Find where the given text appears and provide that cell's center as [X, Y] coordinate. 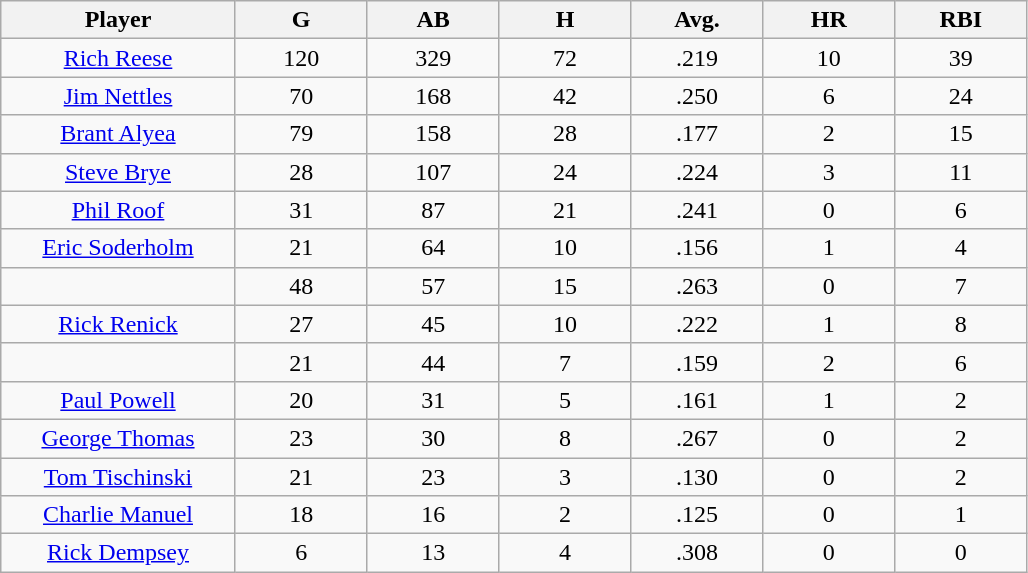
45 [433, 324]
39 [961, 58]
.222 [697, 324]
.241 [697, 210]
120 [301, 58]
.156 [697, 248]
5 [565, 400]
Eric Soderholm [118, 248]
.130 [697, 477]
48 [301, 286]
64 [433, 248]
.161 [697, 400]
Brant Alyea [118, 134]
.250 [697, 96]
Tom Tischinski [118, 477]
Rick Renick [118, 324]
.267 [697, 438]
HR [829, 20]
.177 [697, 134]
168 [433, 96]
329 [433, 58]
18 [301, 515]
H [565, 20]
.224 [697, 172]
87 [433, 210]
.308 [697, 553]
G [301, 20]
Rich Reese [118, 58]
Rick Dempsey [118, 553]
11 [961, 172]
30 [433, 438]
Paul Powell [118, 400]
107 [433, 172]
20 [301, 400]
16 [433, 515]
Charlie Manuel [118, 515]
158 [433, 134]
57 [433, 286]
42 [565, 96]
Phil Roof [118, 210]
.219 [697, 58]
13 [433, 553]
70 [301, 96]
Player [118, 20]
79 [301, 134]
.125 [697, 515]
72 [565, 58]
Jim Nettles [118, 96]
.159 [697, 362]
Steve Brye [118, 172]
27 [301, 324]
RBI [961, 20]
Avg. [697, 20]
44 [433, 362]
AB [433, 20]
George Thomas [118, 438]
.263 [697, 286]
